Identify which cell holds the provided text, then report its (X, Y) central coordinate. 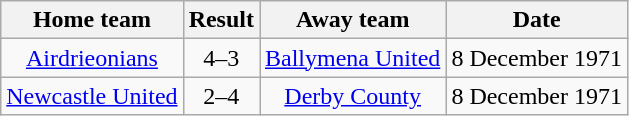
4–3 (221, 58)
Home team (92, 20)
2–4 (221, 96)
Ballymena United (353, 58)
Away team (353, 20)
Newcastle United (92, 96)
Airdrieonians (92, 58)
Date (537, 20)
Result (221, 20)
Derby County (353, 96)
